Extract the (x, y) coordinate from the center of the cell holding the provided text.  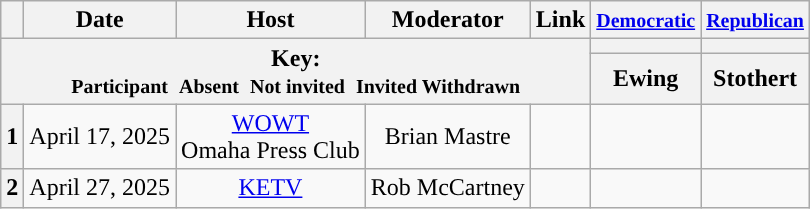
Rob McCartney (448, 188)
Date (100, 20)
Ewing (646, 78)
Link (560, 20)
Stothert (756, 78)
WOWTOmaha Press Club (271, 136)
Key: Participant Absent Not invited Invited Withdrawn (296, 72)
2 (12, 188)
April 17, 2025 (100, 136)
Host (271, 20)
April 27, 2025 (100, 188)
Republican (756, 20)
Brian Mastre (448, 136)
Democratic (646, 20)
1 (12, 136)
KETV (271, 188)
Moderator (448, 20)
